Find where the given text appears and provide that cell's center as (X, Y) coordinate. 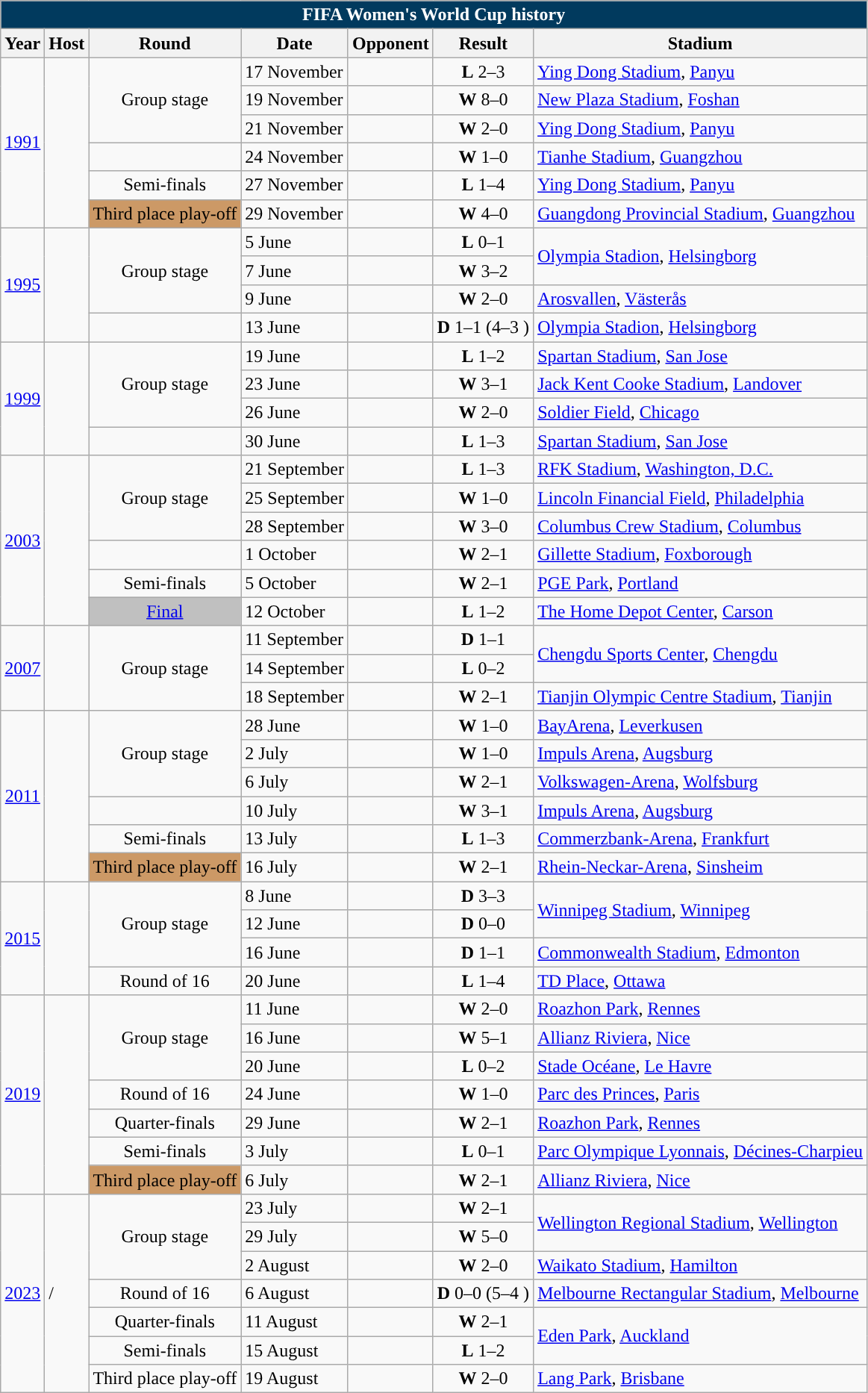
RFK Stadium, Washington, D.C. (700, 470)
11 September (295, 640)
2003 (22, 540)
Lincoln Financial Field, Philadelphia (700, 498)
Parc Olympique Lyonnais, Décines-Charpieu (700, 1151)
1991 (22, 143)
30 June (295, 441)
21 November (295, 128)
Columbus Crew Stadium, Columbus (700, 526)
W 3–2 (483, 270)
Waikato Stadium, Hamilton (700, 1265)
6 August (295, 1294)
W 8–0 (483, 100)
Final (165, 611)
29 November (295, 214)
2 August (295, 1265)
Lang Park, Brisbane (700, 1379)
23 July (295, 1208)
BayArena, Leverkusen (700, 725)
3 July (295, 1151)
TD Place, Ottawa (700, 981)
12 June (295, 924)
11 August (295, 1322)
16 July (295, 867)
Winnipeg Stadium, Winnipeg (700, 910)
28 June (295, 725)
Commerzbank-Arena, Frankfurt (700, 839)
25 September (295, 498)
New Plaza Stadium, Foshan (700, 100)
Date (295, 43)
Stade Océane, Le Havre (700, 1066)
19 August (295, 1379)
7 June (295, 270)
18 September (295, 696)
Soldier Field, Chicago (700, 413)
27 November (295, 185)
2015 (22, 938)
15 August (295, 1350)
2007 (22, 668)
1995 (22, 284)
2019 (22, 1094)
21 September (295, 470)
Volkswagen-Arena, Wolfsburg (700, 782)
1 October (295, 555)
Tianhe Stadium, Guangzhou (700, 157)
29 July (295, 1236)
14 September (295, 668)
19 November (295, 100)
Opponent (390, 43)
Wellington Regional Stadium, Wellington (700, 1222)
23 June (295, 384)
24 June (295, 1094)
The Home Depot Center, Carson (700, 611)
D 3–3 (483, 896)
13 July (295, 839)
Result (483, 43)
28 September (295, 526)
Host (67, 43)
24 November (295, 157)
W 5–0 (483, 1236)
Year (22, 43)
26 June (295, 413)
Eden Park, Auckland (700, 1336)
W 3–0 (483, 526)
Parc des Princes, Paris (700, 1094)
FIFA Women's World Cup history (434, 15)
13 June (295, 327)
2 July (295, 753)
Jack Kent Cooke Stadium, Landover (700, 384)
Tianjin Olympic Centre Stadium, Tianjin (700, 696)
L 2–3 (483, 72)
D 0–0 (483, 924)
Melbourne Rectangular Stadium, Melbourne (700, 1294)
Arosvallen, Västerås (700, 299)
29 June (295, 1123)
5 October (295, 583)
PGE Park, Portland (700, 583)
D 1–1 (4–3 ) (483, 327)
D 0–0 (5–4 ) (483, 1294)
11 June (295, 1009)
Commonwealth Stadium, Edmonton (700, 953)
2011 (22, 796)
W 4–0 (483, 214)
1999 (22, 399)
Round (165, 43)
10 July (295, 810)
Guangdong Provincial Stadium, Guangzhou (700, 214)
8 June (295, 896)
5 June (295, 242)
Chengdu Sports Center, Chengdu (700, 654)
2023 (22, 1293)
9 June (295, 299)
Gillette Stadium, Foxborough (700, 555)
Stadium (700, 43)
Rhein-Neckar-Arena, Sinsheim (700, 867)
19 June (295, 356)
17 November (295, 72)
12 October (295, 611)
W 5–1 (483, 1038)
/ (67, 1293)
